Find where the given text appears and provide that cell's center as [X, Y] coordinate. 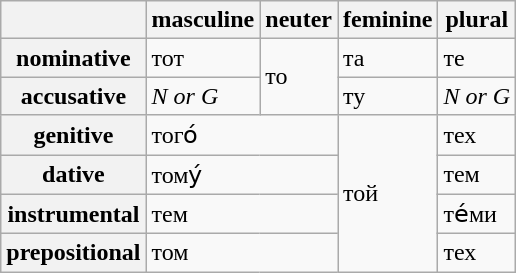
plural [477, 20]
masculine [203, 20]
feminine [388, 20]
то [299, 77]
того́ [242, 135]
той [388, 194]
те́ми [477, 214]
accusative [74, 96]
nominative [74, 58]
prepositional [74, 253]
dative [74, 174]
та [388, 58]
том [242, 253]
те [477, 58]
ту [388, 96]
тому́ [242, 174]
instrumental [74, 214]
genitive [74, 135]
тот [203, 58]
neuter [299, 20]
